Capture the cell that displays the provided text and extract its (x, y) central coordinate. 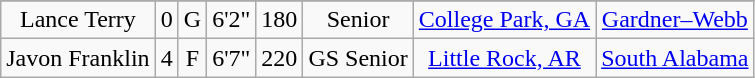
180 (280, 20)
Little Rock, AR (504, 58)
College Park, GA (504, 20)
Senior (358, 20)
4 (166, 58)
G (192, 20)
F (192, 58)
GS Senior (358, 58)
6'7" (232, 58)
Gardner–Webb (675, 20)
South Alabama (675, 58)
220 (280, 58)
Lance Terry (78, 20)
Javon Franklin (78, 58)
0 (166, 20)
6'2" (232, 20)
